Scan for the cell matching the given text and deliver its [X, Y] coordinate at center. 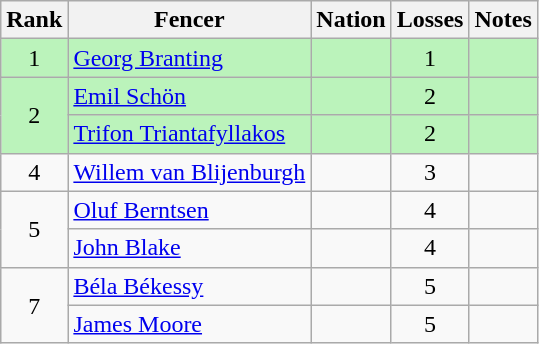
7 [34, 305]
Trifon Triantafyllakos [190, 134]
Fencer [190, 20]
Losses [430, 20]
Nation [351, 20]
Georg Branting [190, 58]
James Moore [190, 324]
Béla Békessy [190, 286]
Notes [503, 20]
Emil Schön [190, 96]
John Blake [190, 248]
3 [430, 172]
Rank [34, 20]
Willem van Blijenburgh [190, 172]
Oluf Berntsen [190, 210]
